Return [X, Y] of the center of cell containing provided text 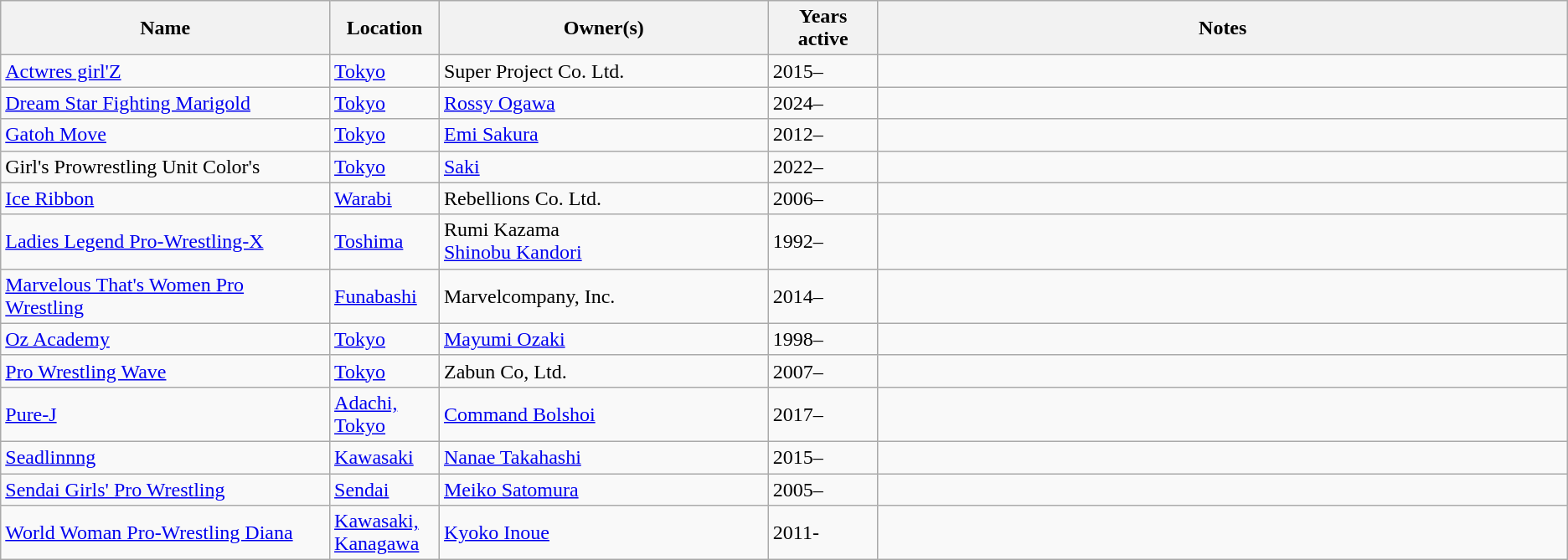
Toshima [385, 241]
1992– [823, 241]
Command Bolshoi [603, 414]
Dream Star Fighting Marigold [166, 103]
Marvelous That's Women Pro Wrestling [166, 296]
Pure-J [166, 414]
Girl's Prowrestling Unit Color's [166, 167]
Warabi [385, 198]
Mayumi Ozaki [603, 339]
Emi Sakura [603, 135]
2012– [823, 135]
Funabashi [385, 296]
2006– [823, 198]
Nanae Takahashi [603, 457]
Kawasaki [385, 457]
2005– [823, 490]
2022– [823, 167]
Zabun Co, Ltd. [603, 371]
Kawasaki, Kanagawa [385, 532]
Marvelcompany, Inc. [603, 296]
Gatoh Move [166, 135]
Ladies Legend Pro-Wrestling-X [166, 241]
Pro Wrestling Wave [166, 371]
Rumi KazamaShinobu Kandori [603, 241]
Name [166, 28]
1998– [823, 339]
Ice Ribbon [166, 198]
Adachi, Tokyo [385, 414]
Seadlinnng [166, 457]
Kyoko Inoue [603, 532]
Location [385, 28]
Actwres girl'Z [166, 71]
Super Project Co. Ltd. [603, 71]
Rebellions Co. Ltd. [603, 198]
2014– [823, 296]
Notes [1223, 28]
Oz Academy [166, 339]
Years active [823, 28]
World Woman Pro-Wrestling Diana [166, 532]
Owner(s) [603, 28]
Saki [603, 167]
2017– [823, 414]
Sendai [385, 490]
2007– [823, 371]
Rossy Ogawa [603, 103]
Meiko Satomura [603, 490]
2011- [823, 532]
Sendai Girls' Pro Wrestling [166, 490]
2024– [823, 103]
